Return (x, y) of the center of cell containing provided text 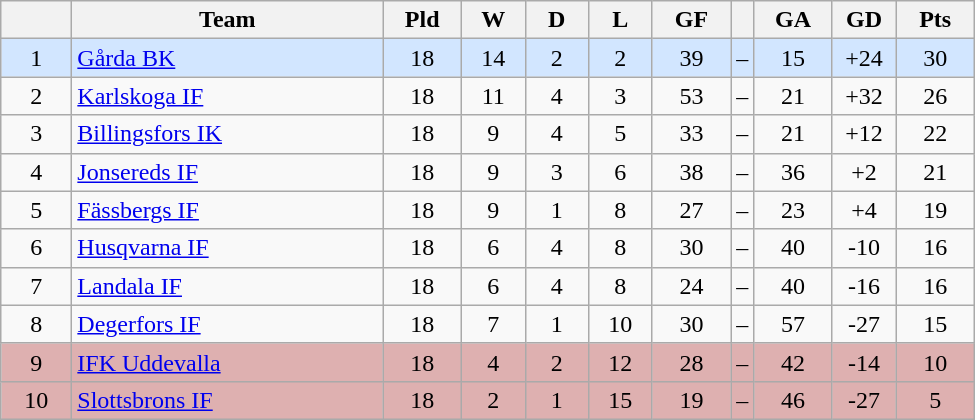
+12 (864, 134)
Pts (936, 20)
+2 (864, 172)
33 (692, 134)
28 (692, 362)
Pld (422, 20)
Team (228, 20)
IFK Uddevalla (228, 362)
39 (692, 58)
L (621, 20)
24 (692, 286)
GD (864, 20)
26 (936, 96)
-10 (864, 248)
Slottsbrons IF (228, 400)
42 (794, 362)
GA (794, 20)
46 (794, 400)
Jonsereds IF (228, 172)
+32 (864, 96)
Karlskoga IF (228, 96)
53 (692, 96)
57 (794, 324)
14 (493, 58)
38 (692, 172)
W (493, 20)
Gårda BK (228, 58)
27 (692, 210)
D (557, 20)
Husqvarna IF (228, 248)
23 (794, 210)
+24 (864, 58)
Billingsfors IK (228, 134)
GF (692, 20)
Degerfors IF (228, 324)
22 (936, 134)
36 (794, 172)
12 (621, 362)
11 (493, 96)
Landala IF (228, 286)
-14 (864, 362)
+4 (864, 210)
Fässbergs IF (228, 210)
-16 (864, 286)
